Identify which cell holds the provided text, then report its [x, y] central coordinate. 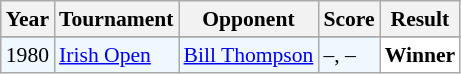
Winner [420, 55]
Tournament [116, 19]
1980 [28, 55]
Score [348, 19]
Year [28, 19]
Result [420, 19]
–, – [348, 55]
Irish Open [116, 55]
Opponent [249, 19]
Bill Thompson [249, 55]
